Scan for the cell matching the given text and deliver its (X, Y) coordinate at center. 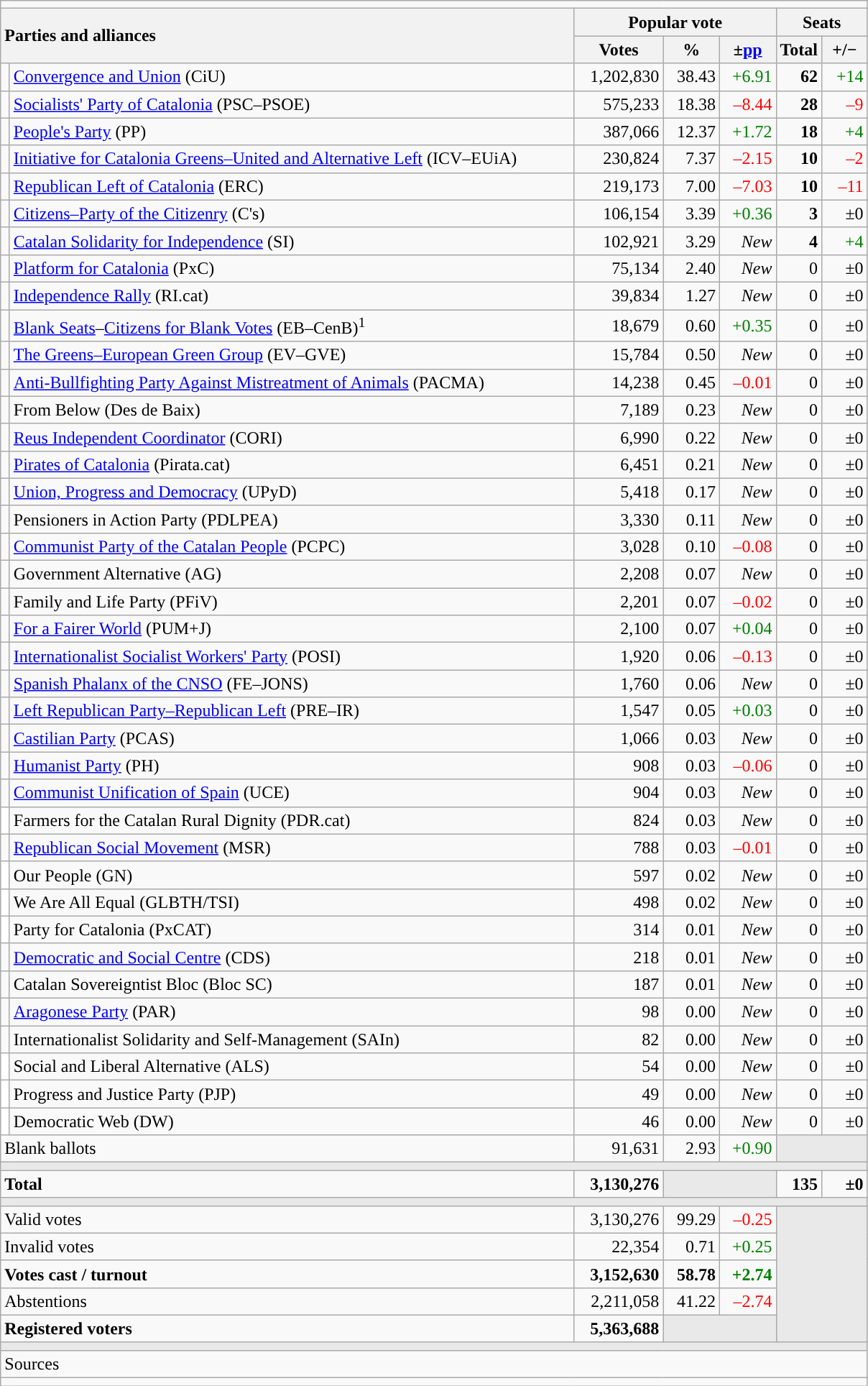
498 (619, 902)
Internationalist Solidarity and Self-Management (SAIn) (292, 1039)
314 (619, 930)
–2.74 (747, 1301)
824 (619, 820)
Communist Unification of Spain (UCE) (292, 793)
6,990 (619, 437)
–11 (845, 186)
3,152,630 (619, 1274)
0.60 (691, 325)
0.50 (691, 355)
+6.91 (747, 77)
5,418 (619, 492)
+/− (845, 50)
+0.36 (747, 214)
–8.44 (747, 104)
3.39 (691, 214)
91,631 (619, 1149)
Blank ballots (287, 1149)
106,154 (619, 214)
2,208 (619, 574)
Sources (434, 1364)
Seats (822, 22)
Votes (619, 50)
Union, Progress and Democracy (UPyD) (292, 492)
46 (619, 1121)
–7.03 (747, 186)
Communist Party of the Catalan People (PCPC) (292, 546)
1,760 (619, 684)
1,547 (619, 711)
14,238 (619, 382)
For a Fairer World (PUM+J) (292, 629)
3,330 (619, 519)
904 (619, 793)
2,211,058 (619, 1301)
Independence Rally (RI.cat) (292, 295)
15,784 (619, 355)
0.22 (691, 437)
3.29 (691, 241)
Our People (GN) (292, 875)
–0.13 (747, 656)
–0.08 (747, 546)
0.10 (691, 546)
Abstentions (287, 1301)
From Below (Des de Baix) (292, 410)
3,028 (619, 546)
The Greens–European Green Group (EV–GVE) (292, 355)
230,824 (619, 159)
99.29 (691, 1219)
Government Alternative (AG) (292, 574)
98 (619, 1012)
18 (799, 132)
218 (619, 957)
Castilian Party (PCAS) (292, 738)
% (691, 50)
People's Party (PP) (292, 132)
41.22 (691, 1301)
+1.72 (747, 132)
Reus Independent Coordinator (CORI) (292, 437)
Blank Seats–Citizens for Blank Votes (EB–CenB)1 (292, 325)
+2.74 (747, 1274)
–0.02 (747, 602)
–9 (845, 104)
Party for Catalonia (PxCAT) (292, 930)
908 (619, 766)
39,834 (619, 295)
387,066 (619, 132)
+14 (845, 77)
2.40 (691, 268)
18,679 (619, 325)
0.11 (691, 519)
Humanist Party (PH) (292, 766)
–2.15 (747, 159)
0.17 (691, 492)
7.00 (691, 186)
0.05 (691, 711)
0.45 (691, 382)
82 (619, 1039)
Popular vote (675, 22)
0.23 (691, 410)
–2 (845, 159)
575,233 (619, 104)
+0.25 (747, 1247)
2,100 (619, 629)
Votes cast / turnout (287, 1274)
Valid votes (287, 1219)
Parties and alliances (287, 36)
135 (799, 1184)
Catalan Solidarity for Independence (SI) (292, 241)
597 (619, 875)
Republican Left of Catalonia (ERC) (292, 186)
3 (799, 214)
Platform for Catalonia (PxC) (292, 268)
0.21 (691, 464)
75,134 (619, 268)
Left Republican Party–Republican Left (PRE–IR) (292, 711)
1.27 (691, 295)
6,451 (619, 464)
+0.04 (747, 629)
Family and Life Party (PFiV) (292, 602)
+0.35 (747, 325)
Progress and Justice Party (PJP) (292, 1094)
62 (799, 77)
±pp (747, 50)
1,066 (619, 738)
Social and Liberal Alternative (ALS) (292, 1067)
Spanish Phalanx of the CNSO (FE–JONS) (292, 684)
+0.90 (747, 1149)
788 (619, 848)
Democratic and Social Centre (CDS) (292, 957)
49 (619, 1094)
Initiative for Catalonia Greens–United and Alternative Left (ICV–EUiA) (292, 159)
102,921 (619, 241)
We Are All Equal (GLBTH/TSI) (292, 902)
28 (799, 104)
Republican Social Movement (MSR) (292, 848)
Convergence and Union (CiU) (292, 77)
1,202,830 (619, 77)
58.78 (691, 1274)
7.37 (691, 159)
0.71 (691, 1247)
187 (619, 984)
18.38 (691, 104)
12.37 (691, 132)
Pirates of Catalonia (Pirata.cat) (292, 464)
22,354 (619, 1247)
4 (799, 241)
+0.03 (747, 711)
–0.25 (747, 1219)
2.93 (691, 1149)
Invalid votes (287, 1247)
2,201 (619, 602)
Citizens–Party of the Citizenry (C's) (292, 214)
Registered voters (287, 1328)
Catalan Sovereigntist Bloc (Bloc SC) (292, 984)
Pensioners in Action Party (PDLPEA) (292, 519)
Aragonese Party (PAR) (292, 1012)
Democratic Web (DW) (292, 1121)
Farmers for the Catalan Rural Dignity (PDR.cat) (292, 820)
5,363,688 (619, 1328)
38.43 (691, 77)
Anti-Bullfighting Party Against Mistreatment of Animals (PACMA) (292, 382)
1,920 (619, 656)
54 (619, 1067)
–0.06 (747, 766)
Internationalist Socialist Workers' Party (POSI) (292, 656)
219,173 (619, 186)
Socialists' Party of Catalonia (PSC–PSOE) (292, 104)
7,189 (619, 410)
